From the cell containing the given text, extract its center point as (X, Y) coordinate. 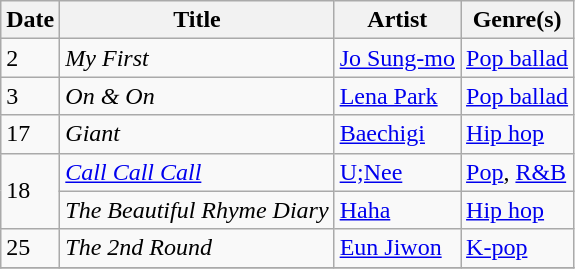
The 2nd Round (197, 248)
18 (30, 191)
My First (197, 58)
Title (197, 20)
Giant (197, 134)
Eun Jiwon (397, 248)
17 (30, 134)
U;Nee (397, 172)
On & On (197, 96)
Jo Sung-mo (397, 58)
25 (30, 248)
Lena Park (397, 96)
Pop, R&B (518, 172)
Haha (397, 210)
The Beautiful Rhyme Diary (197, 210)
Artist (397, 20)
2 (30, 58)
Genre(s) (518, 20)
Date (30, 20)
3 (30, 96)
Baechigi (397, 134)
Call Call Call (197, 172)
K-pop (518, 248)
